From the cell containing the given text, extract its center point as [X, Y] coordinate. 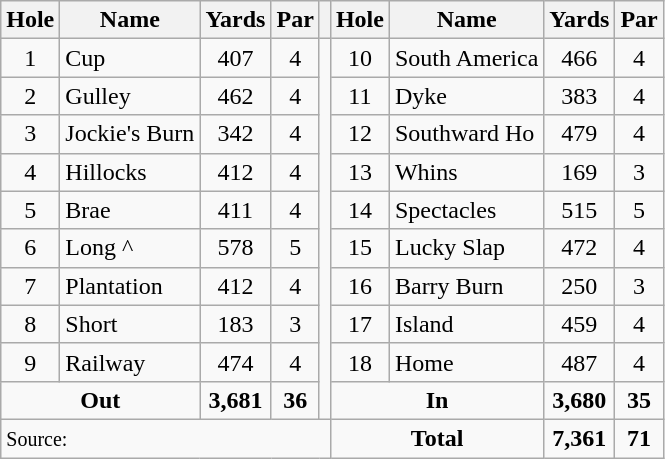
342 [236, 134]
South America [466, 58]
1 [30, 58]
474 [236, 362]
Island [466, 324]
Brae [130, 210]
Dyke [466, 96]
18 [360, 362]
487 [580, 362]
Long ^ [130, 248]
Source: [166, 438]
578 [236, 248]
15 [360, 248]
Whins [466, 172]
36 [295, 400]
Home [466, 362]
169 [580, 172]
12 [360, 134]
10 [360, 58]
479 [580, 134]
35 [639, 400]
11 [360, 96]
Plantation [130, 286]
Lucky Slap [466, 248]
3,681 [236, 400]
250 [580, 286]
8 [30, 324]
7 [30, 286]
Spectacles [466, 210]
459 [580, 324]
Jockie's Burn [130, 134]
Railway [130, 362]
71 [639, 438]
9 [30, 362]
462 [236, 96]
466 [580, 58]
Cup [130, 58]
3,680 [580, 400]
2 [30, 96]
472 [580, 248]
Out [100, 400]
Total [436, 438]
In [436, 400]
183 [236, 324]
383 [580, 96]
515 [580, 210]
407 [236, 58]
14 [360, 210]
Barry Burn [466, 286]
411 [236, 210]
Gulley [130, 96]
13 [360, 172]
Southward Ho [466, 134]
17 [360, 324]
6 [30, 248]
Short [130, 324]
7,361 [580, 438]
16 [360, 286]
Hillocks [130, 172]
